Find where the given text appears and provide that cell's center as [X, Y] coordinate. 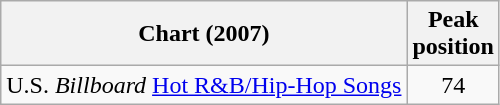
Chart (2007) [204, 34]
Peakposition [453, 34]
74 [453, 85]
U.S. Billboard Hot R&B/Hip-Hop Songs [204, 85]
